For the text-containing cell, return its midpoint in [x, y] coordinate format. 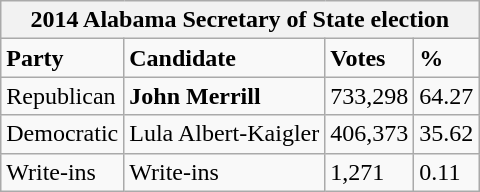
Republican [62, 96]
64.27 [446, 96]
35.62 [446, 134]
2014 Alabama Secretary of State election [240, 20]
406,373 [370, 134]
Lula Albert-Kaigler [224, 134]
Votes [370, 58]
0.11 [446, 172]
John Merrill [224, 96]
733,298 [370, 96]
1,271 [370, 172]
Democratic [62, 134]
Party [62, 58]
% [446, 58]
Candidate [224, 58]
